Identify which cell holds the provided text, then report its (X, Y) central coordinate. 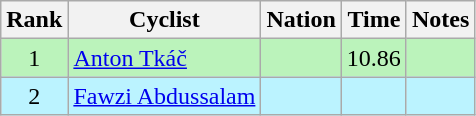
Cyclist (164, 20)
2 (34, 96)
Rank (34, 20)
Time (374, 20)
Fawzi Abdussalam (164, 96)
1 (34, 58)
Nation (301, 20)
Notes (440, 20)
10.86 (374, 58)
Anton Tkáč (164, 58)
